Find where the given text appears and provide that cell's center as (X, Y) coordinate. 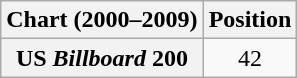
Chart (2000–2009) (102, 20)
42 (250, 58)
Position (250, 20)
US Billboard 200 (102, 58)
